Determine the [x, y] coordinate at the center of the cell enclosing the given text.  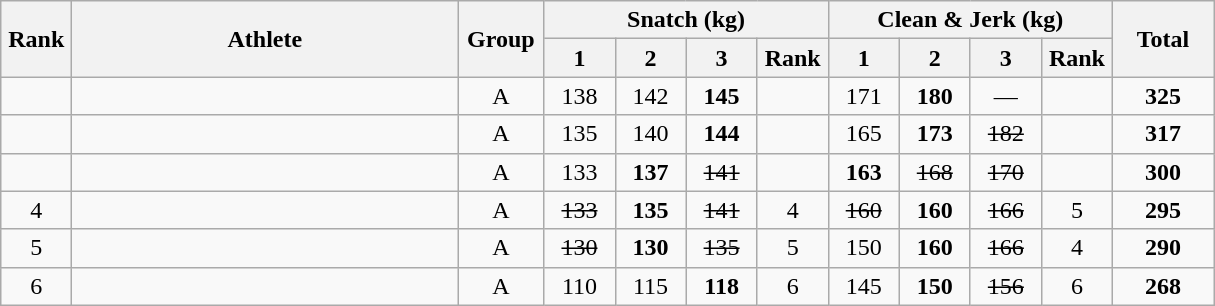
173 [934, 134]
168 [934, 172]
317 [1162, 134]
295 [1162, 210]
Clean & Jerk (kg) [970, 20]
137 [650, 172]
170 [1006, 172]
115 [650, 286]
165 [864, 134]
Group [501, 39]
171 [864, 96]
156 [1006, 286]
140 [650, 134]
142 [650, 96]
182 [1006, 134]
Total [1162, 39]
268 [1162, 286]
110 [580, 286]
— [1006, 96]
180 [934, 96]
118 [722, 286]
163 [864, 172]
Athlete [265, 39]
144 [722, 134]
290 [1162, 248]
300 [1162, 172]
138 [580, 96]
325 [1162, 96]
Snatch (kg) [686, 20]
